For the text-containing cell, return its midpoint in [x, y] coordinate format. 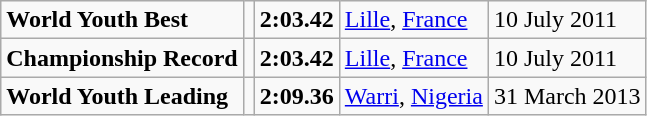
31 March 2013 [567, 96]
Championship Record [122, 58]
World Youth Leading [122, 96]
World Youth Best [122, 20]
2:09.36 [296, 96]
Warri, Nigeria [414, 96]
